Pinpoint the cell where the given text exists, returning its [x, y] midpoint coordinate. 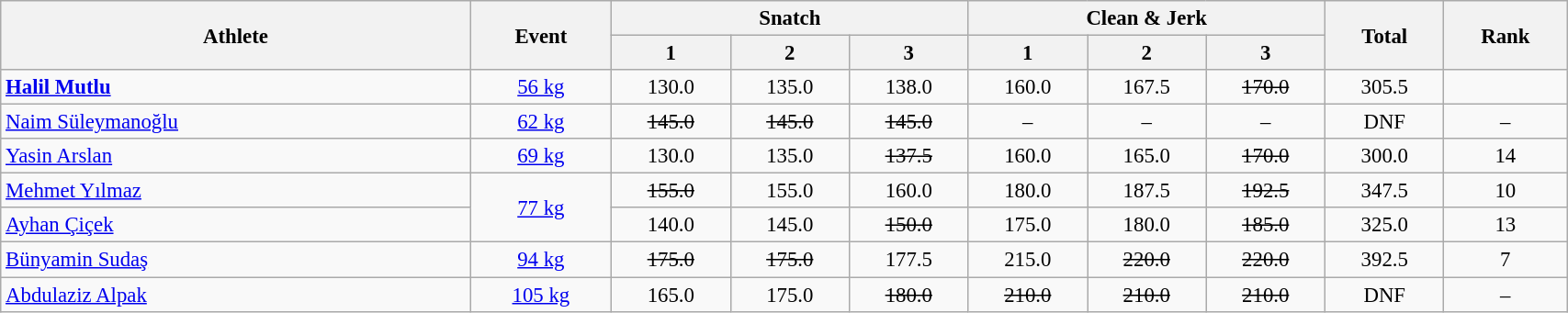
Naim Süleymanoğlu [235, 122]
77 kg [540, 207]
305.5 [1383, 87]
392.5 [1383, 260]
150.0 [909, 225]
62 kg [540, 122]
192.5 [1266, 191]
7 [1506, 260]
138.0 [909, 87]
167.5 [1146, 87]
187.5 [1146, 191]
Athlete [235, 35]
177.5 [909, 260]
325.0 [1383, 225]
Abdulaziz Alpak [235, 295]
Rank [1506, 35]
Halil Mutlu [235, 87]
137.5 [909, 156]
Yasin Arslan [235, 156]
105 kg [540, 295]
Snatch [790, 18]
Total [1383, 35]
10 [1506, 191]
Mehmet Yılmaz [235, 191]
Ayhan Çiçek [235, 225]
Event [540, 35]
185.0 [1266, 225]
347.5 [1383, 191]
69 kg [540, 156]
56 kg [540, 87]
94 kg [540, 260]
13 [1506, 225]
215.0 [1027, 260]
14 [1506, 156]
Bünyamin Sudaş [235, 260]
300.0 [1383, 156]
Clean & Jerk [1146, 18]
140.0 [671, 225]
